Extract the [x, y] coordinate from the center of the cell holding the provided text.  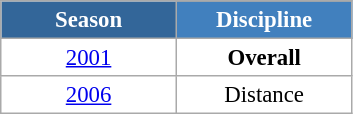
Distance [264, 95]
Season [89, 20]
2001 [89, 58]
Overall [264, 58]
2006 [89, 95]
Discipline [264, 20]
